Return [X, Y] of the center of cell containing provided text 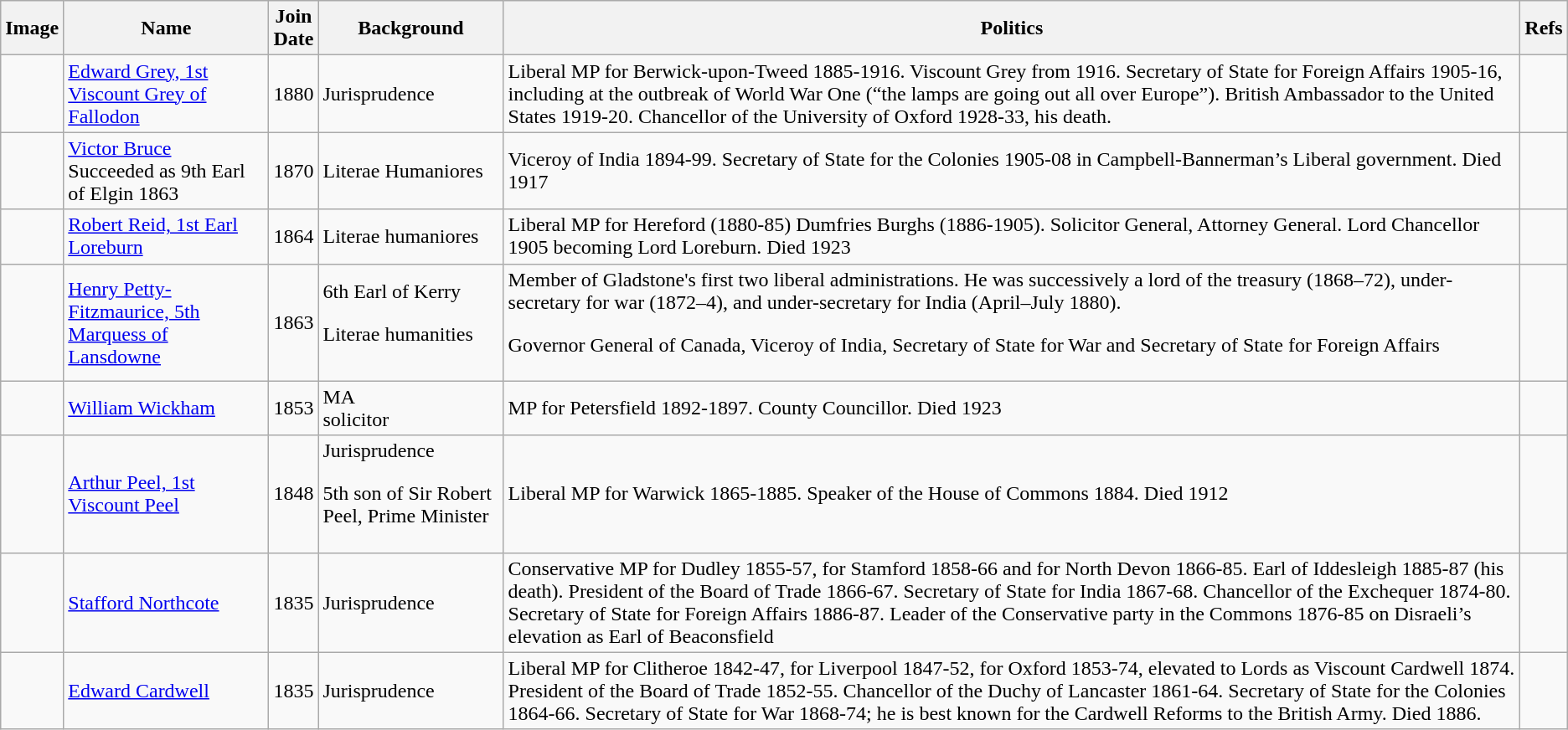
Edward Cardwell [166, 691]
Literae Humaniores [410, 171]
JoinDate [293, 28]
Arthur Peel, 1st Viscount Peel [166, 494]
Image [32, 28]
Stafford Northcote [166, 603]
1863 [293, 322]
1853 [293, 409]
Victor BruceSucceeded as 9th Earl of Elgin 1863 [166, 171]
Edward Grey, 1st Viscount Grey of Fallodon [166, 94]
1880 [293, 94]
Politics [1012, 28]
Henry Petty-Fitzmaurice, 5th Marquess of Lansdowne [166, 322]
Background [410, 28]
MP for Petersfield 1892-1897. County Councillor. Died 1923 [1012, 409]
Robert Reid, 1st Earl Loreburn [166, 236]
Jurisprudence5th son of Sir Robert Peel, Prime Minister [410, 494]
Viceroy of India 1894-99. Secretary of State for the Colonies 1905-08 in Campbell-Bannerman’s Liberal government. Died 1917 [1012, 171]
Name [166, 28]
1870 [293, 171]
1864 [293, 236]
6th Earl of KerryLiterae humanities [410, 322]
1848 [293, 494]
Liberal MP for Warwick 1865-1885. Speaker of the House of Commons 1884. Died 1912 [1012, 494]
Refs [1544, 28]
MAsolicitor [410, 409]
William Wickham [166, 409]
Literae humaniores [410, 236]
